Output the [X, Y] coordinate of the center of the cell containing the given text.  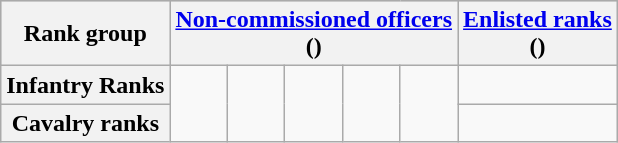
Cavalry ranks [86, 123]
Infantry Ranks [86, 85]
Non-commissioned officers() [314, 34]
Rank group [86, 34]
Enlisted ranks() [538, 34]
